For the text-containing cell, return its midpoint in [X, Y] coordinate format. 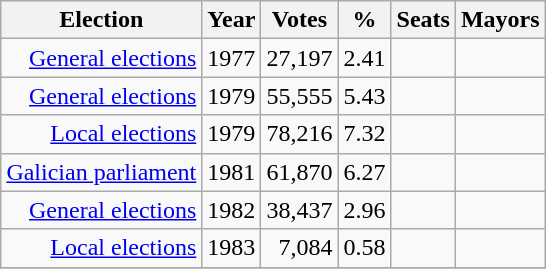
1982 [232, 210]
7,084 [300, 248]
5.43 [364, 96]
55,555 [300, 96]
% [364, 20]
6.27 [364, 172]
1977 [232, 58]
38,437 [300, 210]
27,197 [300, 58]
Votes [300, 20]
Mayors [500, 20]
1983 [232, 248]
1981 [232, 172]
Year [232, 20]
Seats [423, 20]
7.32 [364, 134]
Election [102, 20]
0.58 [364, 248]
78,216 [300, 134]
2.41 [364, 58]
Galician parliament [102, 172]
61,870 [300, 172]
2.96 [364, 210]
